Determine the [x, y] coordinate at the center of the cell enclosing the given text.  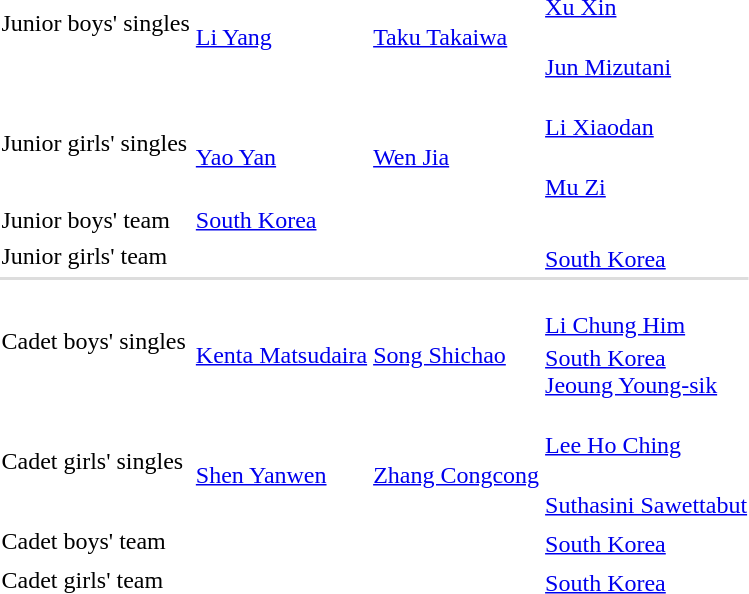
Kenta Matsudaira [281, 342]
Suthasini Sawettabut [646, 492]
Cadet boys' team [96, 541]
Yao Yan [281, 144]
South KoreaJeoung Young-sik [646, 372]
Jun Mizutani [646, 54]
Li Chung Him [646, 312]
Li Xiaodan [646, 114]
Shen Yanwen [281, 462]
Lee Ho Ching [646, 432]
Zhang Congcong [456, 462]
Mu Zi [646, 174]
Junior girls' singles [96, 144]
Cadet girls' singles [96, 462]
Cadet boys' singles [96, 342]
Junior girls' team [96, 256]
Song Shichao [456, 342]
Wen Jia [456, 144]
Junior boys' team [96, 220]
